Extract the (x, y) coordinate from the center of the cell holding the provided text.  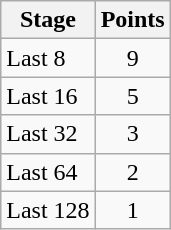
Last 128 (48, 210)
5 (132, 96)
3 (132, 134)
2 (132, 172)
Last 8 (48, 58)
Last 16 (48, 96)
Last 32 (48, 134)
1 (132, 210)
Points (132, 20)
Stage (48, 20)
Last 64 (48, 172)
9 (132, 58)
